Return the [X, Y] coordinate for the center point of the cell that contains the specified text.  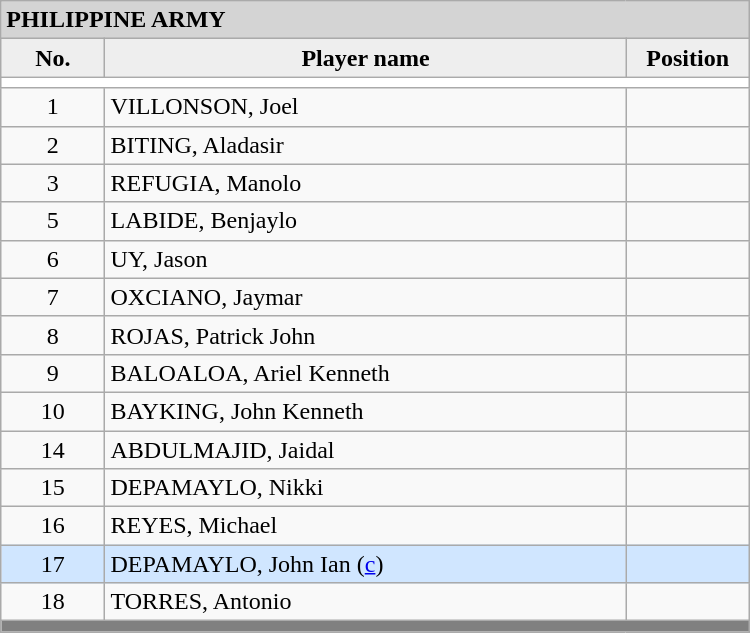
No. [53, 58]
15 [53, 488]
LABIDE, Benjaylo [366, 221]
9 [53, 373]
ABDULMAJID, Jaidal [366, 449]
18 [53, 602]
BITING, Aladasir [366, 145]
ROJAS, Patrick John [366, 335]
3 [53, 183]
2 [53, 145]
BAYKING, John Kenneth [366, 411]
DEPAMAYLO, John Ian (c) [366, 564]
8 [53, 335]
BALOALOA, Ariel Kenneth [366, 373]
Position [688, 58]
UY, Jason [366, 259]
17 [53, 564]
6 [53, 259]
1 [53, 107]
7 [53, 297]
10 [53, 411]
OXCIANO, Jaymar [366, 297]
VILLONSON, Joel [366, 107]
REFUGIA, Manolo [366, 183]
REYES, Michael [366, 526]
DEPAMAYLO, Nikki [366, 488]
5 [53, 221]
TORRES, Antonio [366, 602]
16 [53, 526]
PHILIPPINE ARMY [375, 20]
14 [53, 449]
Player name [366, 58]
